Return the [x, y] coordinate for the center point of the cell that contains the specified text.  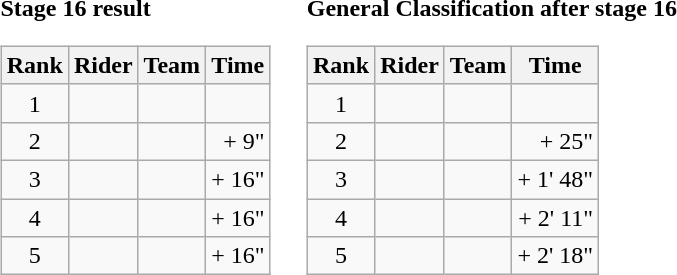
+ 1' 48" [556, 179]
+ 25" [556, 141]
+ 9" [238, 141]
+ 2' 18" [556, 256]
+ 2' 11" [556, 217]
